Determine the (X, Y) coordinate at the center of the cell enclosing the given text.  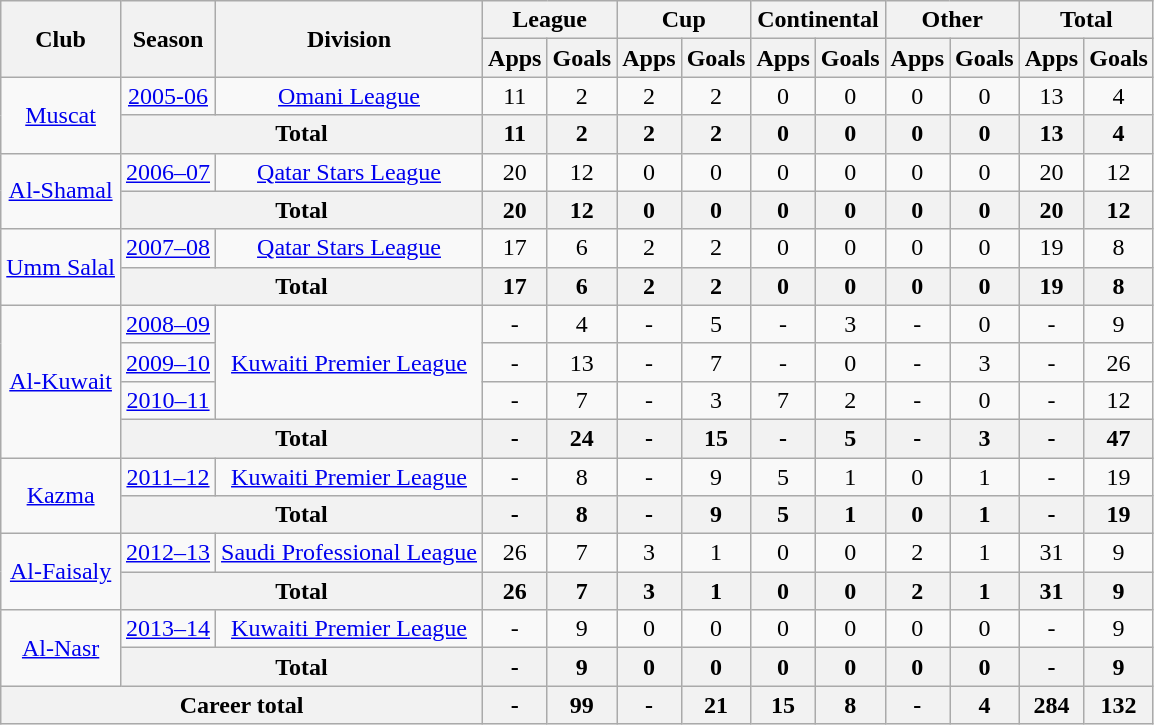
2005-06 (168, 96)
2013–14 (168, 629)
Omani League (350, 96)
Al-Nasr (61, 648)
Other (952, 20)
99 (582, 705)
Al-Shamal (61, 191)
2009–10 (168, 362)
Al-Kuwait (61, 381)
2008–09 (168, 324)
Muscat (61, 115)
284 (1051, 705)
League (550, 20)
47 (1119, 438)
Umm Salal (61, 267)
2010–11 (168, 400)
Cup (684, 20)
2011–12 (168, 477)
Continental (818, 20)
2012–13 (168, 553)
21 (716, 705)
Saudi Professional League (350, 553)
2007–08 (168, 248)
Season (168, 39)
2006–07 (168, 172)
Al-Faisaly (61, 572)
Kazma (61, 496)
24 (582, 438)
Club (61, 39)
132 (1119, 705)
Division (350, 39)
Career total (242, 705)
